Search for the cell housing the specified text and yield its [X, Y] center coordinate. 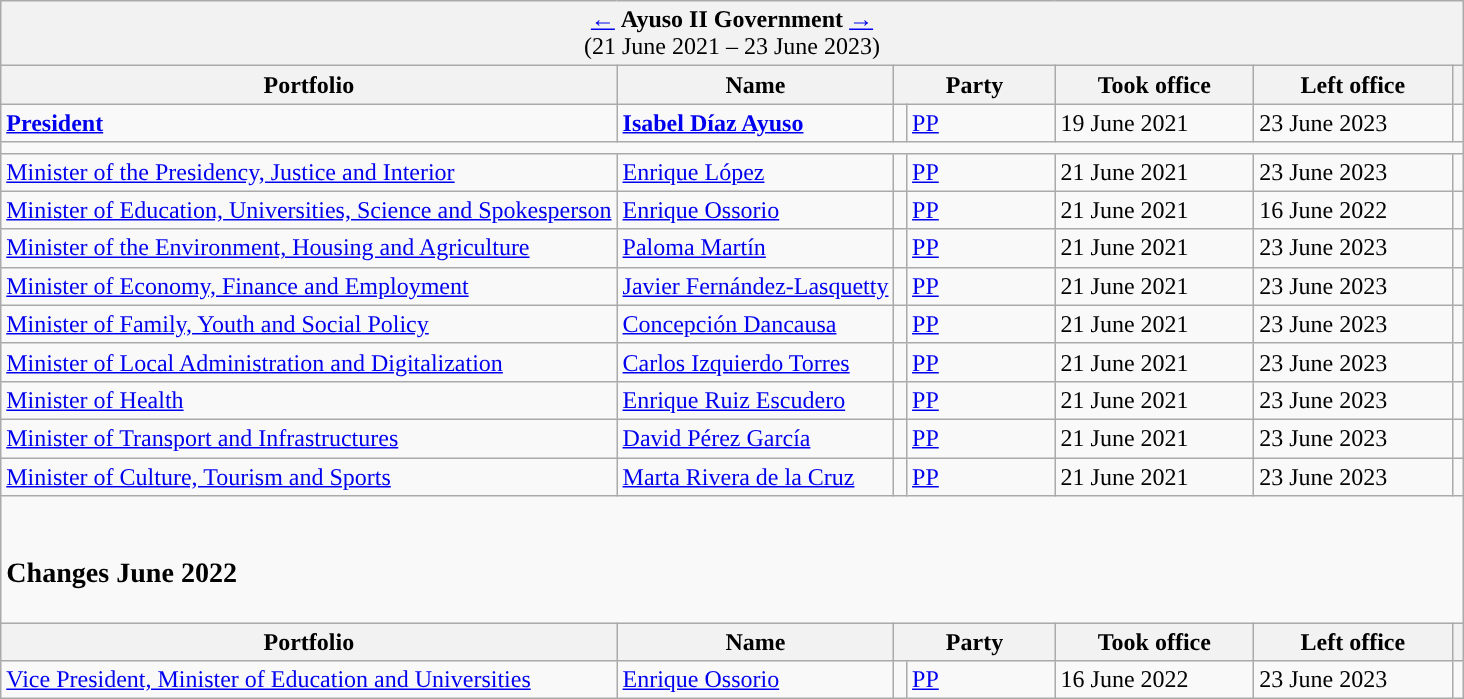
Paloma Martín [756, 248]
President [309, 123]
Minister of Education, Universities, Science and Spokesperson [309, 210]
Vice President, Minister of Education and Universities [309, 680]
← Ayuso II Government →(21 June 2021 – 23 June 2023) [732, 34]
Minister of Local Administration and Digitalization [309, 362]
Enrique Ruiz Escudero [756, 400]
Minister of the Environment, Housing and Agriculture [309, 248]
Concepción Dancausa [756, 324]
Changes June 2022 [732, 560]
Minister of Economy, Finance and Employment [309, 286]
Minister of Health [309, 400]
19 June 2021 [1154, 123]
Carlos Izquierdo Torres [756, 362]
Isabel Díaz Ayuso [756, 123]
Minister of the Presidency, Justice and Interior [309, 172]
Minister of Family, Youth and Social Policy [309, 324]
Minister of Transport and Infrastructures [309, 438]
Enrique López [756, 172]
David Pérez García [756, 438]
Javier Fernández-Lasquetty [756, 286]
Minister of Culture, Tourism and Sports [309, 477]
Marta Rivera de la Cruz [756, 477]
